Return (X, Y) of the center of cell containing provided text 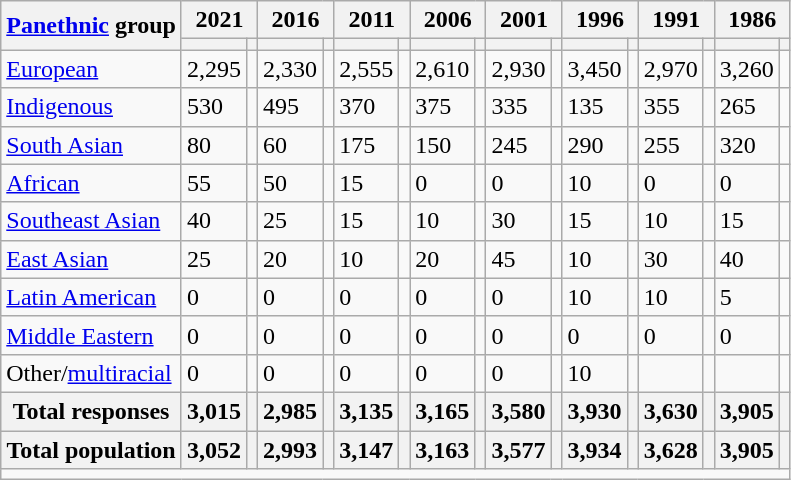
African (92, 183)
2,930 (518, 69)
290 (594, 145)
135 (594, 107)
255 (670, 145)
2,610 (442, 69)
East Asian (92, 259)
1986 (752, 20)
Total population (92, 449)
375 (442, 107)
Other/multiracial (92, 373)
320 (746, 145)
175 (366, 145)
South Asian (92, 145)
Latin American (92, 297)
370 (366, 107)
3,260 (746, 69)
150 (442, 145)
45 (518, 259)
3,580 (518, 411)
Middle Eastern (92, 335)
265 (746, 107)
2021 (219, 20)
3,163 (442, 449)
European (92, 69)
3,930 (594, 411)
3,630 (670, 411)
3,934 (594, 449)
2,985 (290, 411)
2006 (448, 20)
60 (290, 145)
3,135 (366, 411)
2,330 (290, 69)
1996 (600, 20)
3,577 (518, 449)
Panethnic group (92, 26)
2011 (372, 20)
355 (670, 107)
50 (290, 183)
495 (290, 107)
Indigenous (92, 107)
2,295 (214, 69)
3,165 (442, 411)
3,450 (594, 69)
5 (746, 297)
80 (214, 145)
Total responses (92, 411)
1991 (676, 20)
335 (518, 107)
Southeast Asian (92, 221)
2016 (296, 20)
2,993 (290, 449)
245 (518, 145)
55 (214, 183)
2,555 (366, 69)
2001 (524, 20)
2,970 (670, 69)
3,628 (670, 449)
3,147 (366, 449)
3,015 (214, 411)
530 (214, 107)
3,052 (214, 449)
